Detect which cell encompasses the target text, then output its (x, y) center coordinate. 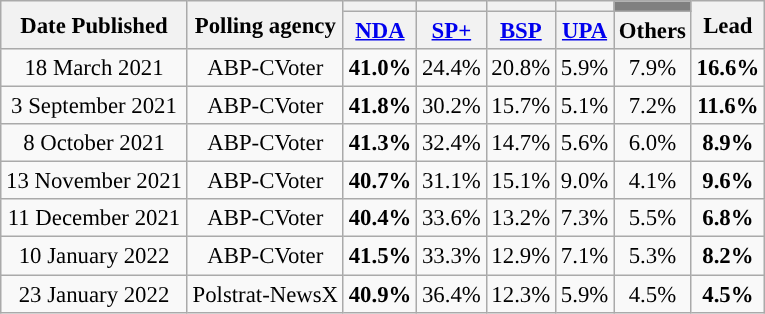
5.6% (585, 143)
3 September 2021 (94, 106)
8.9% (728, 143)
Others (653, 31)
41.3% (380, 143)
7.3% (585, 219)
11.6% (728, 106)
5.5% (653, 219)
Date Published (94, 25)
8 October 2021 (94, 143)
9.6% (728, 181)
24.4% (452, 68)
7.1% (585, 256)
Polstrat-NewsX (265, 294)
18 March 2021 (94, 68)
40.4% (380, 219)
9.0% (585, 181)
16.6% (728, 68)
36.4% (452, 294)
13.2% (520, 219)
20.8% (520, 68)
BSP (520, 31)
10 January 2022 (94, 256)
40.7% (380, 181)
UPA (585, 31)
14.7% (520, 143)
13 November 2021 (94, 181)
5.3% (653, 256)
23 January 2022 (94, 294)
15.1% (520, 181)
40.9% (380, 294)
4.1% (653, 181)
12.9% (520, 256)
SP+ (452, 31)
15.7% (520, 106)
7.9% (653, 68)
41.5% (380, 256)
41.8% (380, 106)
12.3% (520, 294)
Polling agency (265, 25)
6.8% (728, 219)
5.1% (585, 106)
7.2% (653, 106)
Lead (728, 25)
41.0% (380, 68)
30.2% (452, 106)
11 December 2021 (94, 219)
6.0% (653, 143)
NDA (380, 31)
33.3% (452, 256)
31.1% (452, 181)
32.4% (452, 143)
8.2% (728, 256)
33.6% (452, 219)
